Return the (x, y) coordinate for the center point of the cell that contains the specified text.  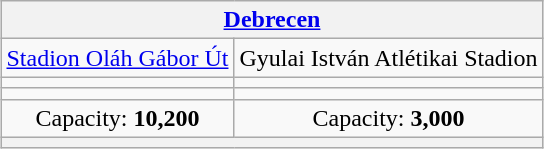
Gyulai István Atlétikai Stadion (388, 58)
Debrecen (272, 20)
Capacity: 3,000 (388, 118)
Stadion Oláh Gábor Út (118, 58)
Capacity: 10,200 (118, 118)
